Locate the cell with the specified text and output its (x, y) center coordinate. 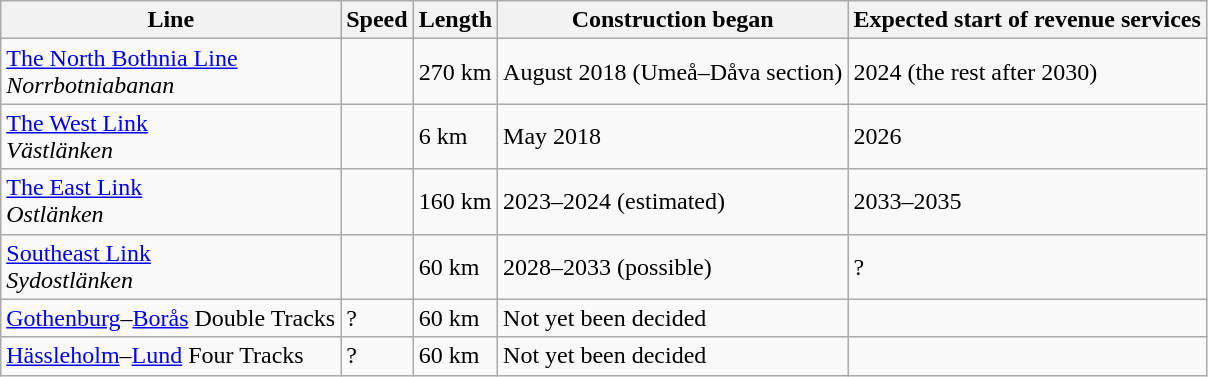
270 km (455, 72)
2024 (the rest after 2030) (1028, 72)
2026 (1028, 136)
160 km (455, 202)
The West LinkVästlänken (171, 136)
Southeast LinkSydostlänken (171, 266)
August 2018 (Umeå–Dåva section) (673, 72)
The East LinkOstlänken (171, 202)
Construction began (673, 20)
Speed (377, 20)
The North Bothnia LineNorrbotniabanan (171, 72)
Expected start of revenue services (1028, 20)
2028–2033 (possible) (673, 266)
2033–2035 (1028, 202)
6 km (455, 136)
Hässleholm–Lund Four Tracks (171, 356)
May 2018 (673, 136)
Line (171, 20)
Length (455, 20)
2023–2024 (estimated) (673, 202)
Gothenburg–Borås Double Tracks (171, 318)
